Find where the given text appears and provide that cell's center as (x, y) coordinate. 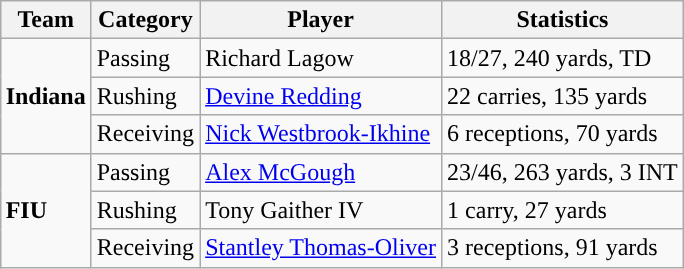
FIU (46, 210)
Richard Lagow (321, 58)
3 receptions, 91 yards (563, 248)
Category (145, 20)
Nick Westbrook-Ikhine (321, 134)
Alex McGough (321, 172)
Player (321, 20)
23/46, 263 yards, 3 INT (563, 172)
1 carry, 27 yards (563, 210)
Statistics (563, 20)
Stantley Thomas-Oliver (321, 248)
22 carries, 135 yards (563, 96)
Devine Redding (321, 96)
18/27, 240 yards, TD (563, 58)
6 receptions, 70 yards (563, 134)
Team (46, 20)
Indiana (46, 96)
Tony Gaither IV (321, 210)
